Locate the cell with the specified text and output its [X, Y] center coordinate. 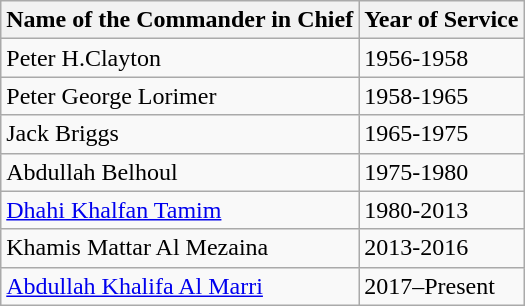
1956-1958 [442, 58]
1980-2013 [442, 210]
Jack Briggs [180, 134]
1958-1965 [442, 96]
Year of Service [442, 20]
Name of the Commander in Chief [180, 20]
Peter George Lorimer [180, 96]
Khamis Mattar Al Mezaina [180, 248]
1975-1980 [442, 172]
1965-1975 [442, 134]
2017–Present [442, 286]
2013-2016 [442, 248]
Abdullah Belhoul [180, 172]
Dhahi Khalfan Tamim [180, 210]
Abdullah Khalifa Al Marri [180, 286]
Peter H.Clayton [180, 58]
